From the cell containing the given text, extract its center point as [X, Y] coordinate. 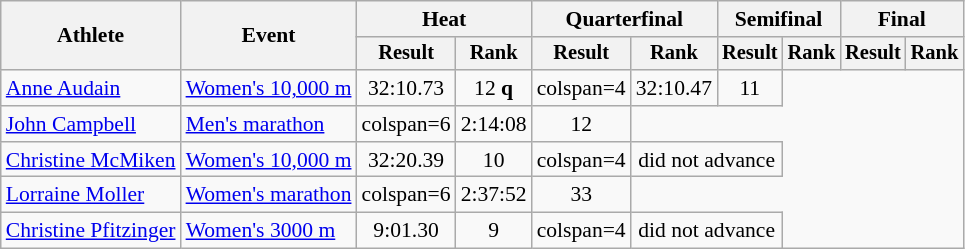
9:01.30 [406, 231]
32:20.39 [406, 160]
Athlete [91, 36]
John Campbell [91, 124]
12 [582, 124]
12 q [494, 88]
Lorraine Moller [91, 195]
Men's marathon [269, 124]
Christine McMiken [91, 160]
Quarterfinal [624, 19]
Anne Audain [91, 88]
Christine Pfitzinger [91, 231]
Women's marathon [269, 195]
Women's 3000 m [269, 231]
2:14:08 [494, 124]
32:10.73 [406, 88]
2:37:52 [494, 195]
33 [582, 195]
11 [750, 88]
9 [494, 231]
10 [494, 160]
Heat [444, 19]
32:10.47 [674, 88]
Final [902, 19]
Event [269, 36]
Semifinal [778, 19]
